Locate the cell with the specified text and output its [x, y] center coordinate. 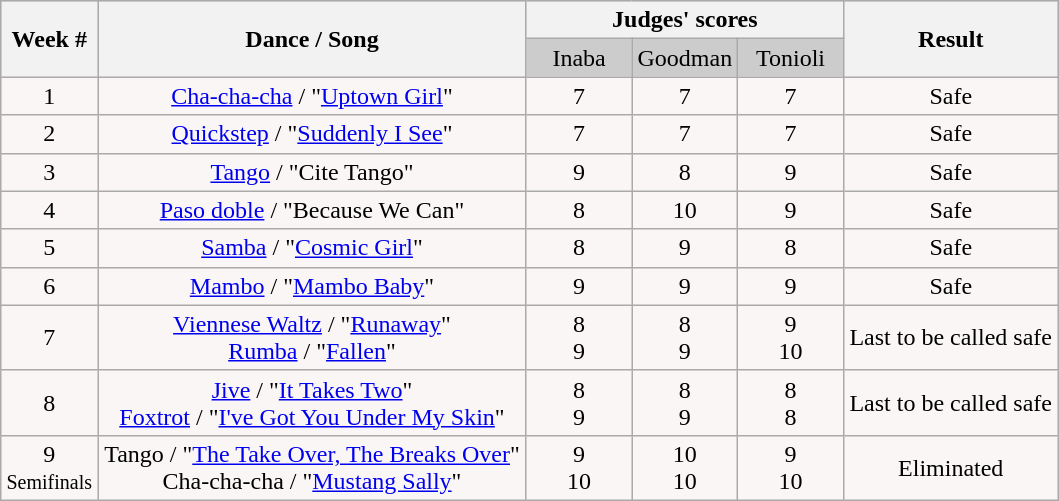
6 [50, 286]
Inaba [579, 58]
5 [50, 248]
2 [50, 134]
Mambo / "Mambo Baby" [312, 286]
1010 [685, 468]
3 [50, 172]
Tango / "The Take Over, The Breaks Over"Cha-cha-cha / "Mustang Sally" [312, 468]
Quickstep / "Suddenly I See" [312, 134]
9Semifinals [50, 468]
1 [50, 96]
Samba / "Cosmic Girl" [312, 248]
Week # [50, 39]
4 [50, 210]
Tonioli [791, 58]
10 [685, 210]
Result [950, 39]
Viennese Waltz / "Runaway"Rumba / "Fallen" [312, 338]
Dance / Song [312, 39]
Jive / "It Takes Two"Foxtrot / "I've Got You Under My Skin" [312, 402]
Paso doble / "Because We Can" [312, 210]
Cha-cha-cha / "Uptown Girl" [312, 96]
Tango / "Cite Tango" [312, 172]
88 [791, 402]
Judges' scores [684, 20]
Goodman [685, 58]
Eliminated [950, 468]
